Provide the (x, y) coordinate of the cell's center where the given text is located.  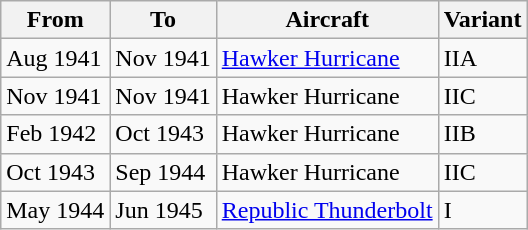
IIB (482, 134)
To (163, 20)
Republic Thunderbolt (327, 210)
IIA (482, 58)
From (56, 20)
Aug 1941 (56, 58)
I (482, 210)
Sep 1944 (163, 172)
May 1944 (56, 210)
Variant (482, 20)
Jun 1945 (163, 210)
Feb 1942 (56, 134)
Aircraft (327, 20)
